Provide the (x, y) coordinate of the cell's center where the given text is located.  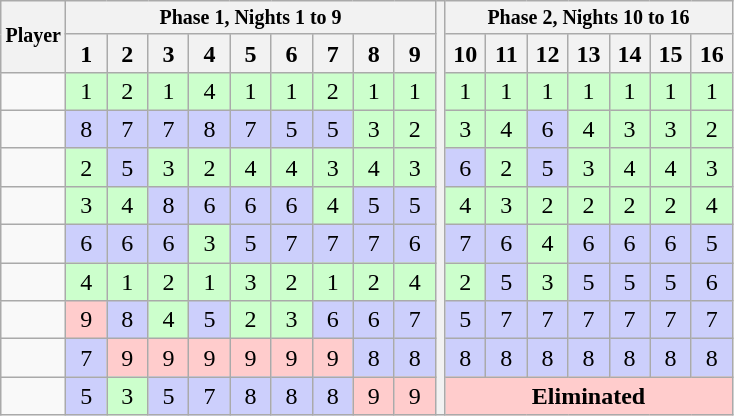
15 (670, 53)
Phase 1, Nights 1 to 9 (251, 18)
13 (588, 53)
10 (466, 53)
Player (34, 37)
16 (712, 53)
11 (506, 53)
Eliminated (588, 396)
14 (630, 53)
12 (548, 53)
Phase 2, Nights 10 to 16 (588, 18)
